Capture the cell that displays the provided text and extract its [x, y] central coordinate. 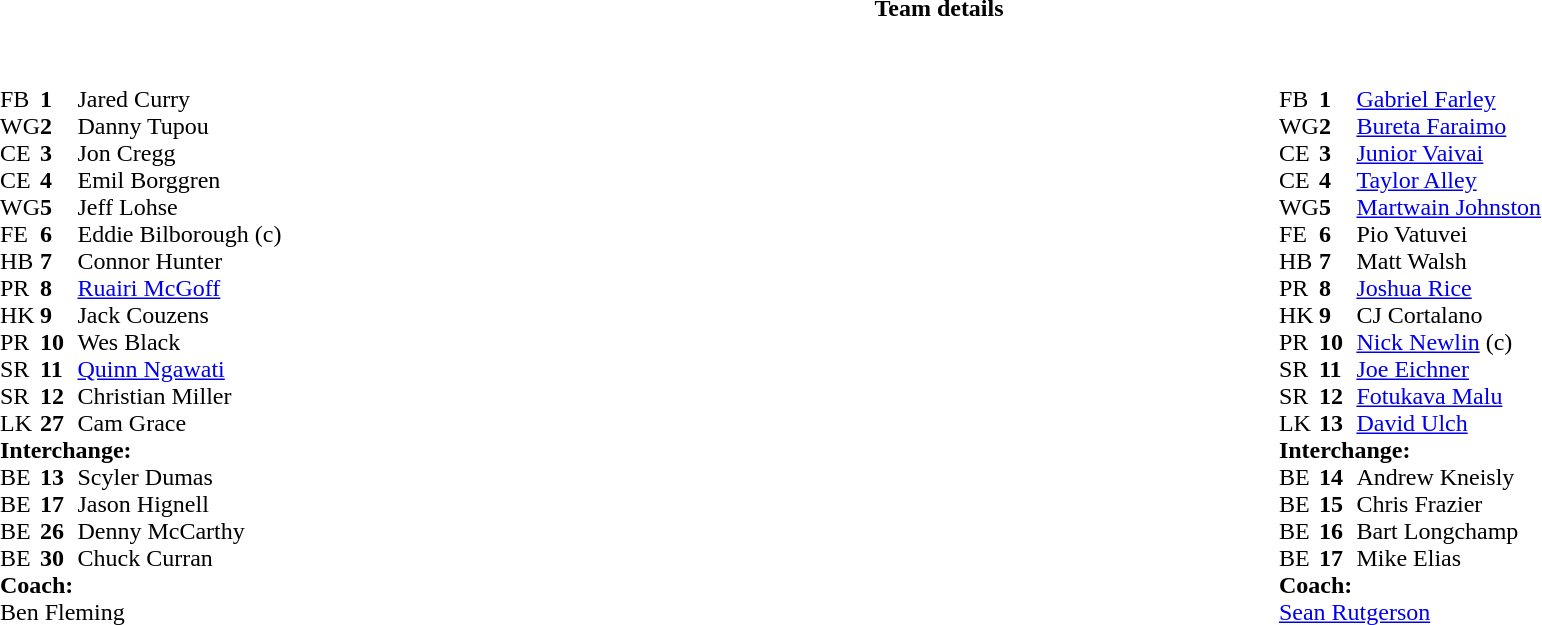
Matt Walsh [1448, 262]
Eddie Bilborough (c) [179, 234]
Bureta Faraimo [1448, 126]
Bart Longchamp [1448, 532]
Quinn Ngawati [179, 370]
Junior Vaivai [1448, 154]
Connor Hunter [179, 262]
Jack Couzens [179, 316]
Jeff Lohse [179, 208]
16 [1338, 532]
Scyler Dumas [179, 478]
15 [1338, 504]
CJ Cortalano [1448, 316]
Jon Cregg [179, 154]
Denny McCarthy [179, 532]
David Ulch [1448, 424]
30 [59, 558]
Andrew Kneisly [1448, 478]
Nick Newlin (c) [1448, 342]
Martwain Johnston [1448, 208]
26 [59, 532]
Emil Borggren [179, 180]
Fotukava Malu [1448, 396]
Christian Miller [179, 396]
Taylor Alley [1448, 180]
14 [1338, 478]
Chris Frazier [1448, 504]
Gabriel Farley [1448, 100]
Danny Tupou [179, 126]
Chuck Curran [179, 558]
Pio Vatuvei [1448, 234]
Mike Elias [1448, 558]
Cam Grace [179, 424]
Ruairi McGoff [179, 288]
Wes Black [179, 342]
Jared Curry [179, 100]
Jason Hignell [179, 504]
27 [59, 424]
Joshua Rice [1448, 288]
Joe Eichner [1448, 370]
